Detect which cell encompasses the target text, then output its (X, Y) center coordinate. 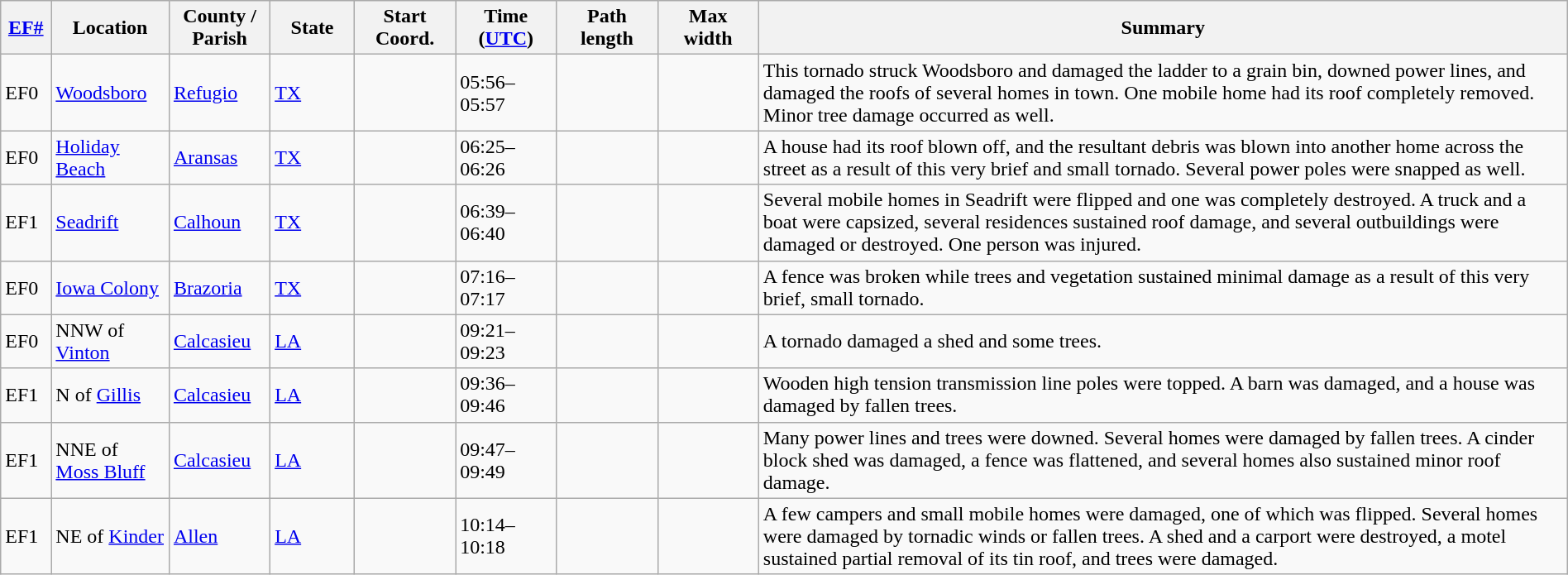
NNE of Moss Bluff (111, 460)
Time (UTC) (506, 28)
Location (111, 28)
05:56–05:57 (506, 93)
NE of Kinder (111, 536)
County / Parish (219, 28)
Iowa Colony (111, 288)
Refugio (219, 93)
09:36–09:46 (506, 395)
09:47–09:49 (506, 460)
06:25–06:26 (506, 157)
EF# (26, 28)
State (313, 28)
09:21–09:23 (506, 341)
N of Gillis (111, 395)
Wooden high tension transmission line poles were topped. A barn was damaged, and a house was damaged by fallen trees. (1163, 395)
Calhoun (219, 223)
Summary (1163, 28)
Max width (708, 28)
Aransas (219, 157)
Seadrift (111, 223)
10:14–10:18 (506, 536)
Allen (219, 536)
NNW of Vinton (111, 341)
A fence was broken while trees and vegetation sustained minimal damage as a result of this very brief, small tornado. (1163, 288)
07:16–07:17 (506, 288)
A tornado damaged a shed and some trees. (1163, 341)
Path length (607, 28)
Woodsboro (111, 93)
Brazoria (219, 288)
06:39–06:40 (506, 223)
Start Coord. (404, 28)
Holiday Beach (111, 157)
